Output the [x, y] coordinate of the center of the cell containing the given text.  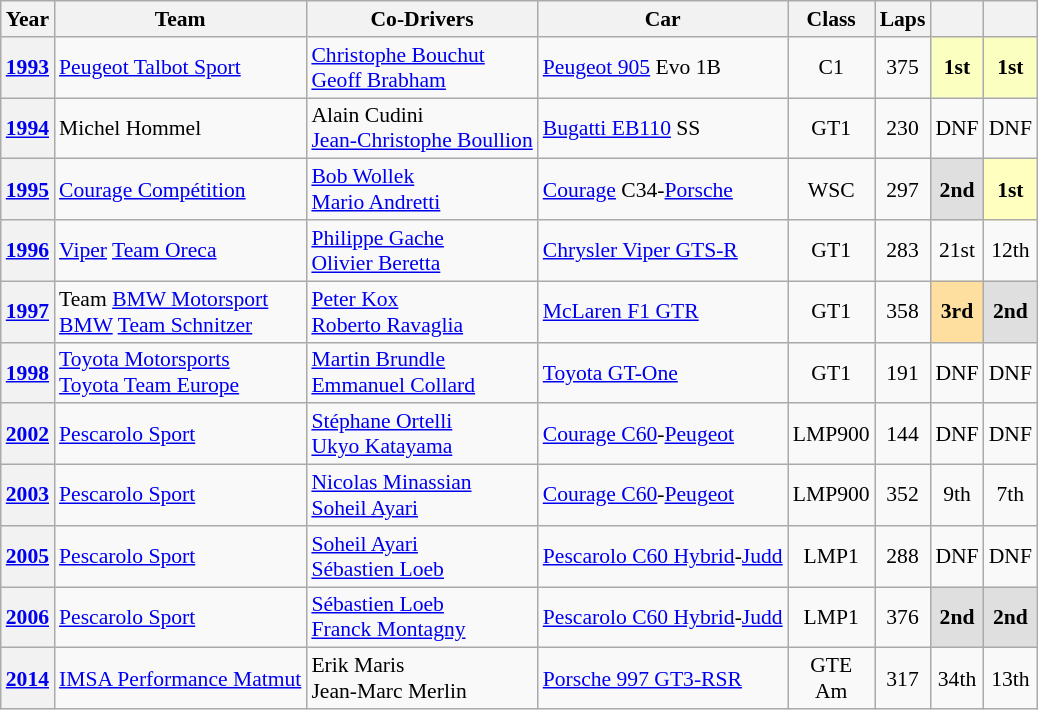
13th [1010, 678]
GTEAm [832, 678]
Peter Kox Roberto Ravaglia [422, 312]
Christophe Bouchut Geoff Brabham [422, 68]
Team [180, 19]
3rd [956, 312]
375 [903, 68]
1997 [28, 312]
144 [903, 434]
2002 [28, 434]
WSC [832, 190]
Chrysler Viper GTS-R [663, 250]
Laps [903, 19]
297 [903, 190]
C1 [832, 68]
1998 [28, 372]
1996 [28, 250]
IMSA Performance Matmut [180, 678]
Peugeot 905 Evo 1B [663, 68]
Soheil Ayari Sébastien Loeb [422, 556]
Erik Maris Jean-Marc Merlin [422, 678]
Class [832, 19]
1993 [28, 68]
McLaren F1 GTR [663, 312]
Co-Drivers [422, 19]
Porsche 997 GT3-RSR [663, 678]
7th [1010, 496]
2003 [28, 496]
358 [903, 312]
Team BMW Motorsport BMW Team Schnitzer [180, 312]
Toyota Motorsports Toyota Team Europe [180, 372]
230 [903, 128]
Stéphane Ortelli Ukyo Katayama [422, 434]
288 [903, 556]
283 [903, 250]
2005 [28, 556]
Viper Team Oreca [180, 250]
Peugeot Talbot Sport [180, 68]
Nicolas Minassian Soheil Ayari [422, 496]
Martin Brundle Emmanuel Collard [422, 372]
191 [903, 372]
352 [903, 496]
Courage C34-Porsche [663, 190]
1995 [28, 190]
Sébastien Loeb Franck Montagny [422, 618]
376 [903, 618]
317 [903, 678]
Courage Compétition [180, 190]
Philippe Gache Olivier Beretta [422, 250]
Bob Wollek Mario Andretti [422, 190]
Toyota GT-One [663, 372]
21st [956, 250]
Bugatti EB110 SS [663, 128]
34th [956, 678]
2014 [28, 678]
Car [663, 19]
1994 [28, 128]
9th [956, 496]
2006 [28, 618]
Alain Cudini Jean-Christophe Boullion [422, 128]
12th [1010, 250]
Michel Hommel [180, 128]
Year [28, 19]
